Return the [X, Y] coordinate for the center point of the cell that contains the specified text.  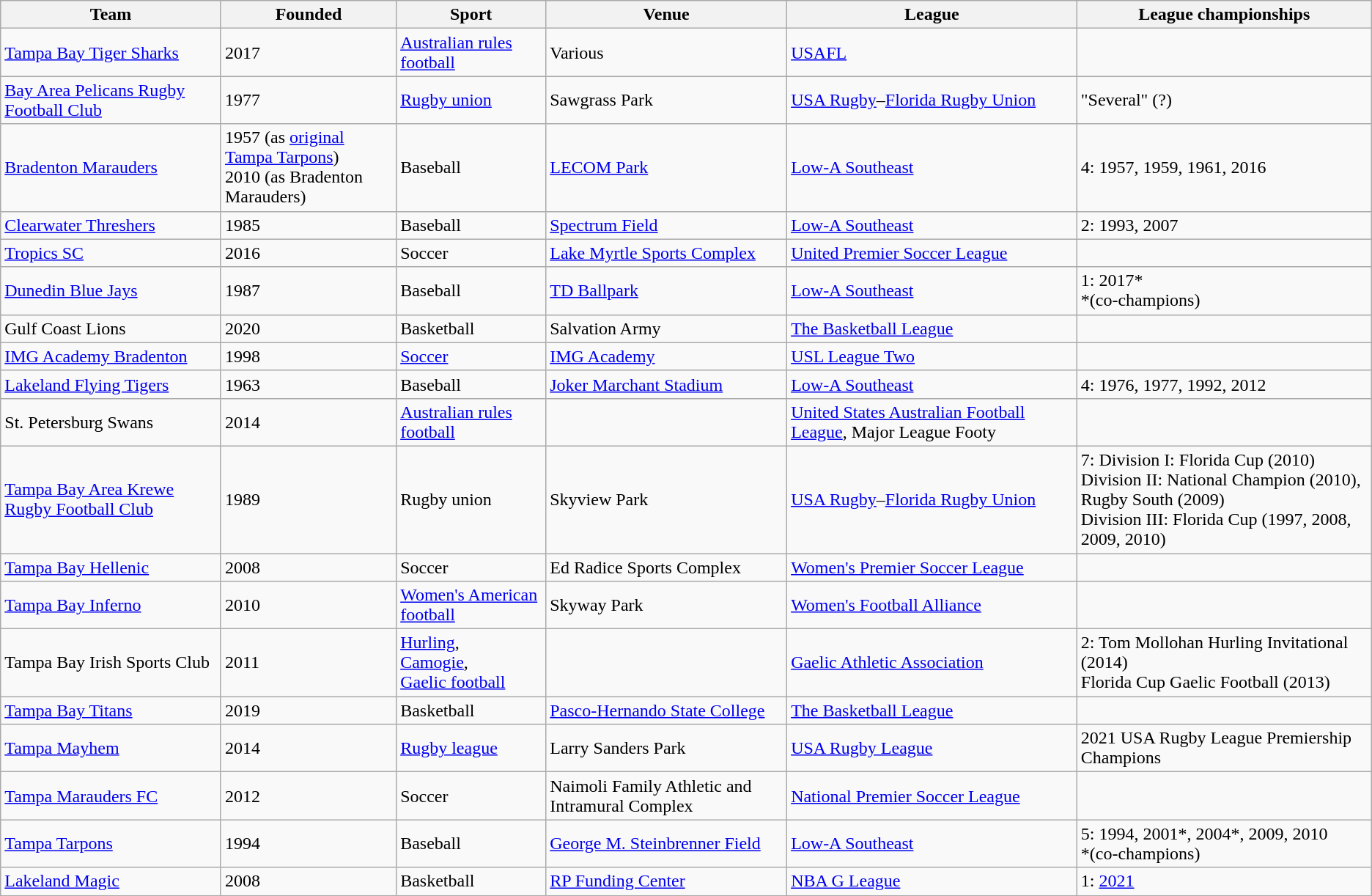
Various [667, 53]
2021 USA Rugby League Premiership Champions [1224, 748]
Lake Myrtle Sports Complex [667, 253]
7: Division I: Florida Cup (2010)Division II: National Champion (2010), Rugby South (2009)Division III: Florida Cup (1997, 2008, 2009, 2010) [1224, 499]
1963 [308, 384]
USL League Two [932, 356]
4: 1957, 1959, 1961, 2016 [1224, 167]
Founded [308, 15]
Gulf Coast Lions [111, 328]
Clearwater Threshers [111, 225]
Pasco-Hernando State College [667, 710]
National Premier Soccer League [932, 796]
1987 [308, 290]
United Premier Soccer League [932, 253]
Tampa Bay Tiger Sharks [111, 53]
Skyway Park [667, 606]
"Several" (?) [1224, 100]
Lakeland Flying Tigers [111, 384]
Gaelic Athletic Association [932, 663]
Tampa Bay Inferno [111, 606]
Salvation Army [667, 328]
1: 2017**(co-champions) [1224, 290]
St. Petersburg Swans [111, 422]
2: Tom Mollohan Hurling Invitational (2014)Florida Cup Gaelic Football (2013) [1224, 663]
Tampa Bay Irish Sports Club [111, 663]
Skyview Park [667, 499]
Ed Radice Sports Complex [667, 567]
1998 [308, 356]
Rugby league [471, 748]
Bradenton Marauders [111, 167]
League championships [1224, 15]
Bay Area Pelicans Rugby Football Club [111, 100]
Joker Marchant Stadium [667, 384]
United States Australian Football League, Major League Footy [932, 422]
Naimoli Family Athletic and Intramural Complex [667, 796]
2020 [308, 328]
Team [111, 15]
Women's Premier Soccer League [932, 567]
1: 2021 [1224, 881]
League [932, 15]
Tampa Bay Area Krewe Rugby Football Club [111, 499]
Sawgrass Park [667, 100]
2010 [308, 606]
5: 1994, 2001*, 2004*, 2009, 2010*(co-champions) [1224, 843]
Larry Sanders Park [667, 748]
Tampa Marauders FC [111, 796]
2016 [308, 253]
Tampa Bay Titans [111, 710]
Tampa Mayhem [111, 748]
Sport [471, 15]
George M. Steinbrenner Field [667, 843]
Tampa Bay Hellenic [111, 567]
TD Ballpark [667, 290]
USA Rugby League [932, 748]
1977 [308, 100]
Women's Football Alliance [932, 606]
2012 [308, 796]
1994 [308, 843]
USAFL [932, 53]
IMG Academy Bradenton [111, 356]
RP Funding Center [667, 881]
2019 [308, 710]
1985 [308, 225]
1989 [308, 499]
Lakeland Magic [111, 881]
2011 [308, 663]
Hurling,Camogie,Gaelic football [471, 663]
2017 [308, 53]
Women's American football [471, 606]
LECOM Park [667, 167]
Venue [667, 15]
2: 1993, 2007 [1224, 225]
4: 1976, 1977, 1992, 2012 [1224, 384]
Spectrum Field [667, 225]
Dunedin Blue Jays [111, 290]
1957 (as original Tampa Tarpons)2010 (as Bradenton Marauders) [308, 167]
Tampa Tarpons [111, 843]
NBA G League [932, 881]
IMG Academy [667, 356]
Tropics SC [111, 253]
